Search for the cell housing the specified text and yield its [x, y] center coordinate. 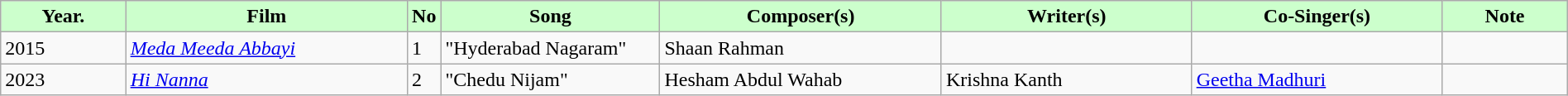
Geetha Madhuri [1317, 79]
"Hyderabad Nagaram" [551, 48]
Year. [63, 17]
2023 [63, 79]
Note [1505, 17]
Hi Nanna [266, 79]
Film [266, 17]
"Chedu Nijam" [551, 79]
Writer(s) [1067, 17]
Krishna Kanth [1067, 79]
Co-Singer(s) [1317, 17]
Hesham Abdul Wahab [801, 79]
Song [551, 17]
Shaan Rahman [801, 48]
1 [424, 48]
2015 [63, 48]
Composer(s) [801, 17]
2 [424, 79]
Meda Meeda Abbayi [266, 48]
No [424, 17]
